Pinpoint the cell where the given text exists, returning its (x, y) midpoint coordinate. 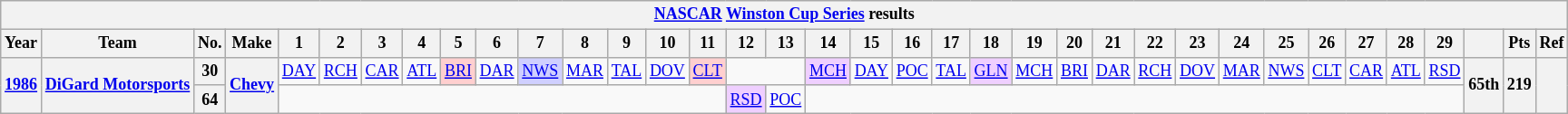
No. (211, 43)
6 (497, 43)
14 (828, 43)
28 (1406, 43)
22 (1155, 43)
4 (422, 43)
8 (585, 43)
17 (951, 43)
219 (1519, 85)
23 (1198, 43)
Pts (1519, 43)
5 (459, 43)
Team (117, 43)
2 (340, 43)
25 (1287, 43)
27 (1367, 43)
26 (1327, 43)
29 (1445, 43)
9 (626, 43)
Ref (1552, 43)
19 (1034, 43)
Make (252, 43)
11 (708, 43)
Year (22, 43)
64 (211, 100)
DiGard Motorsports (117, 85)
20 (1074, 43)
GLN (991, 71)
16 (912, 43)
7 (541, 43)
18 (991, 43)
10 (668, 43)
65th (1485, 85)
24 (1241, 43)
1986 (22, 85)
30 (211, 71)
NASCAR Winston Cup Series results (784, 14)
12 (746, 43)
Chevy (252, 85)
13 (786, 43)
21 (1112, 43)
3 (382, 43)
15 (871, 43)
1 (299, 43)
